Detect which cell encompasses the target text, then output its (X, Y) center coordinate. 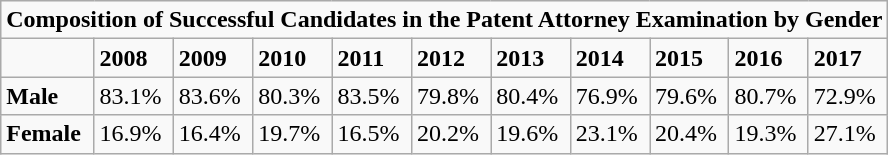
83.1% (134, 96)
20.4% (690, 134)
19.7% (292, 134)
2017 (848, 58)
16.4% (212, 134)
2010 (292, 58)
80.3% (292, 96)
76.9% (610, 96)
23.1% (610, 134)
80.7% (768, 96)
80.4% (530, 96)
16.5% (372, 134)
2011 (372, 58)
19.3% (768, 134)
Composition of Successful Candidates in the Patent Attorney Examination by Gender (444, 20)
Male (48, 96)
19.6% (530, 134)
16.9% (134, 134)
72.9% (848, 96)
27.1% (848, 134)
2012 (450, 58)
2013 (530, 58)
2014 (610, 58)
79.6% (690, 96)
2009 (212, 58)
83.6% (212, 96)
20.2% (450, 134)
79.8% (450, 96)
2015 (690, 58)
83.5% (372, 96)
Female (48, 134)
2008 (134, 58)
2016 (768, 58)
